Extract the [X, Y] coordinate from the center of the cell holding the provided text.  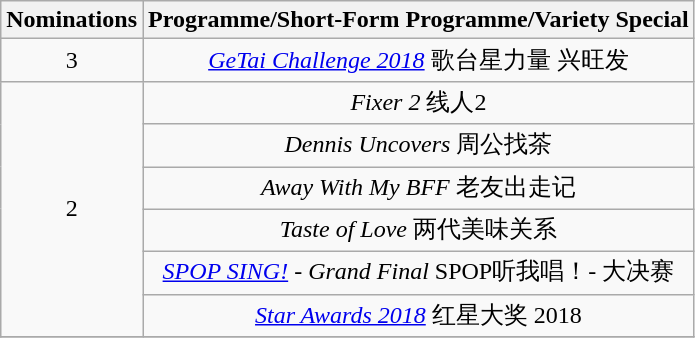
Dennis Uncovers 周公找茶 [418, 146]
Fixer 2 线人2 [418, 102]
3 [72, 60]
Nominations [72, 20]
Star Awards 2018 红星大奖 2018 [418, 316]
SPOP SING! - Grand Final SPOP听我唱！- 大决赛 [418, 274]
GeTai Challenge 2018 歌台星力量 兴旺发 [418, 60]
Programme/Short-Form Programme/Variety Special [418, 20]
2 [72, 208]
Taste of Love 两代美味关系 [418, 230]
Away With My BFF 老友出走记 [418, 188]
